Find where the given text appears and provide that cell's center as [x, y] coordinate. 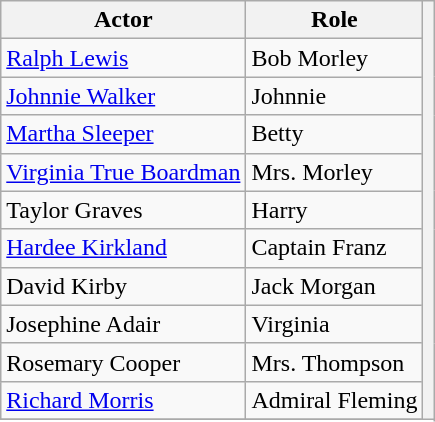
Captain Franz [334, 248]
Johnnie [334, 96]
Johnnie Walker [124, 96]
Martha Sleeper [124, 134]
Jack Morgan [334, 286]
Betty [334, 134]
Josephine Adair [124, 324]
Ralph Lewis [124, 58]
Actor [124, 20]
Harry [334, 210]
Rosemary Cooper [124, 362]
David Kirby [124, 286]
Role [334, 20]
Hardee Kirkland [124, 248]
Virginia True Boardman [124, 172]
Mrs. Morley [334, 172]
Bob Morley [334, 58]
Richard Morris [124, 400]
Taylor Graves [124, 210]
Mrs. Thompson [334, 362]
Admiral Fleming [334, 400]
Virginia [334, 324]
